Detect which cell encompasses the target text, then output its [X, Y] center coordinate. 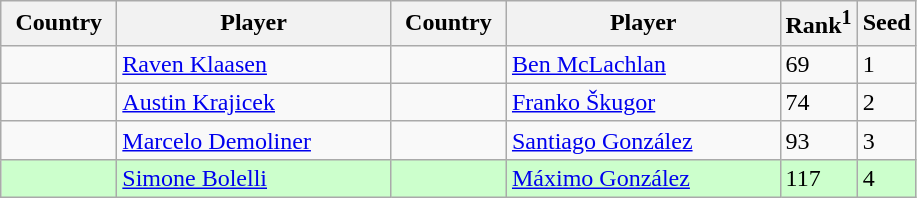
2 [886, 102]
1 [886, 64]
Austin Krajicek [254, 102]
Santiago González [643, 140]
Raven Klaasen [254, 64]
69 [818, 64]
Simone Bolelli [254, 178]
Rank1 [818, 24]
117 [818, 178]
4 [886, 178]
Máximo González [643, 178]
74 [818, 102]
93 [818, 140]
3 [886, 140]
Ben McLachlan [643, 64]
Marcelo Demoliner [254, 140]
Franko Škugor [643, 102]
Seed [886, 24]
